For the text-containing cell, return its midpoint in [x, y] coordinate format. 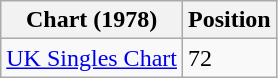
72 [229, 58]
UK Singles Chart [92, 58]
Position [229, 20]
Chart (1978) [92, 20]
